Capture the cell that displays the provided text and extract its [X, Y] central coordinate. 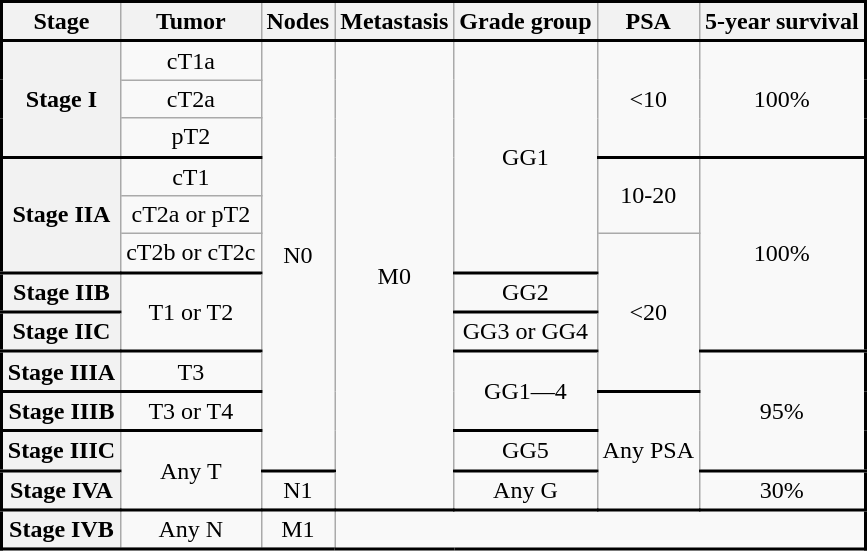
T3 [191, 372]
Metastasis [394, 22]
Stage I [62, 99]
cT2a [191, 99]
Any T [191, 470]
cT2a or pT2 [191, 215]
Stage IIIC [62, 451]
Tumor [191, 22]
M0 [394, 276]
5-year survival [782, 22]
Stage [62, 22]
<20 [648, 313]
GG1—4 [526, 392]
Stage IIA [62, 215]
M1 [298, 530]
Stage IVB [62, 530]
pT2 [191, 138]
Stage IVA [62, 490]
Any G [526, 490]
N1 [298, 490]
T1 or T2 [191, 312]
GG2 [526, 292]
cT2b or cT2c [191, 254]
Stage IIB [62, 292]
Stage IIIB [62, 411]
T3 or T4 [191, 411]
<10 [648, 99]
Nodes [298, 22]
Stage IIIA [62, 372]
Stage IIC [62, 332]
10-20 [648, 196]
PSA [648, 22]
cT1a [191, 60]
GG5 [526, 451]
Grade group [526, 22]
30% [782, 490]
Any N [191, 530]
95% [782, 412]
GG3 or GG4 [526, 332]
N0 [298, 256]
cT1 [191, 176]
Any PSA [648, 450]
GG1 [526, 156]
